Determine the [X, Y] coordinate at the center of the cell enclosing the given text.  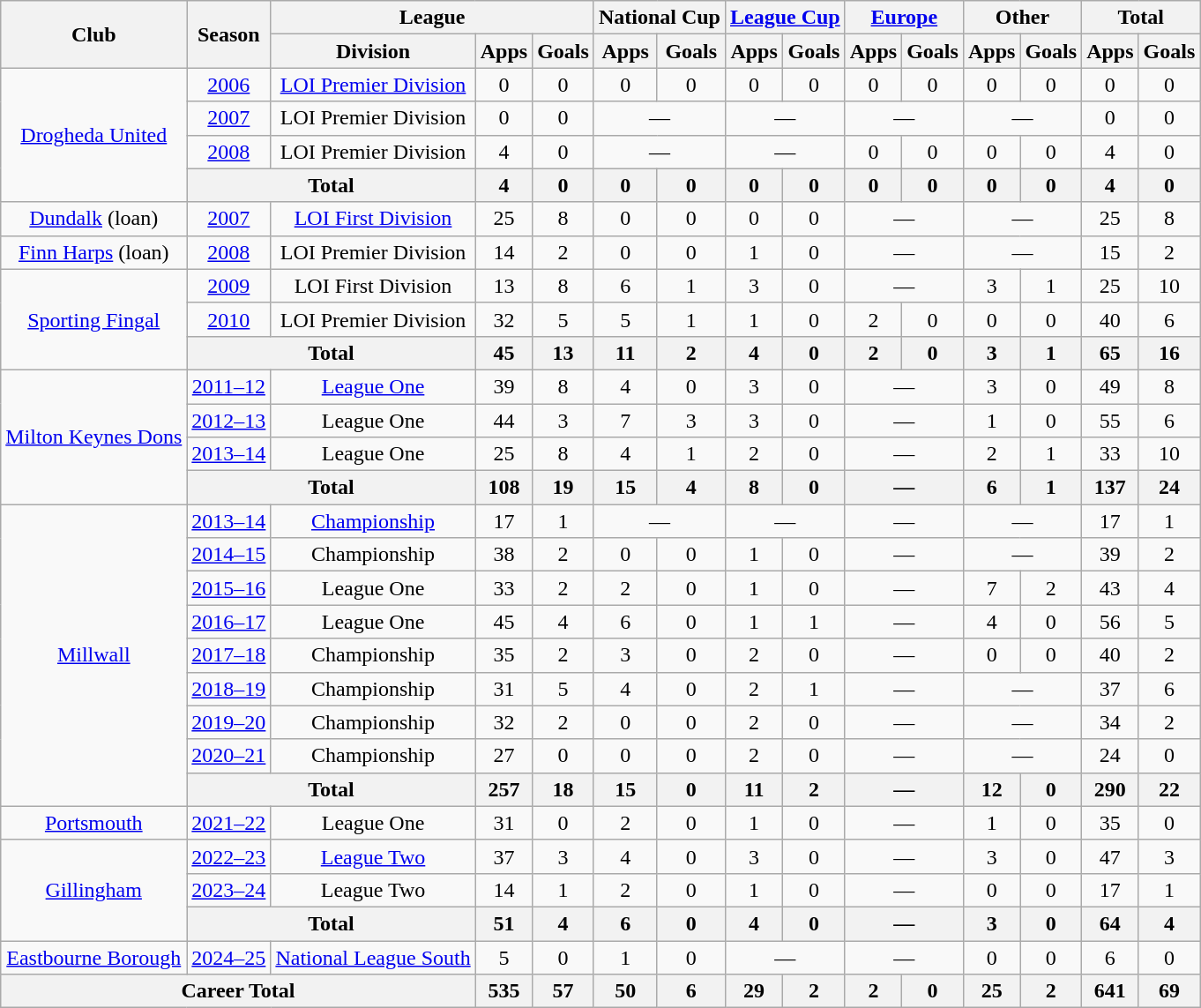
League Cup [785, 18]
2012–13 [229, 421]
Eastbourne Borough [93, 957]
290 [1110, 789]
Milton Keynes Dons [93, 437]
50 [625, 991]
44 [504, 421]
535 [504, 991]
Dundalk (loan) [93, 219]
Gillingham [93, 890]
57 [563, 991]
2021–22 [229, 823]
12 [991, 789]
137 [1110, 488]
22 [1169, 789]
64 [1110, 923]
2019–20 [229, 722]
65 [1110, 353]
Finn Harps (loan) [93, 252]
38 [504, 555]
Sporting Fingal [93, 319]
55 [1110, 421]
Millwall [93, 656]
18 [563, 789]
2009 [229, 286]
2024–25 [229, 957]
National Cup [660, 18]
2020–21 [229, 756]
Career Total [238, 991]
National League South [373, 957]
League [432, 18]
2015–16 [229, 588]
2016–17 [229, 622]
47 [1110, 856]
108 [504, 488]
49 [1110, 386]
56 [1110, 622]
2011–12 [229, 386]
51 [504, 923]
2023–24 [229, 890]
Division [373, 51]
29 [753, 991]
27 [504, 756]
2010 [229, 319]
257 [504, 789]
2014–15 [229, 555]
641 [1110, 991]
34 [1110, 722]
2017–18 [229, 655]
Other [1022, 18]
Portsmouth [93, 823]
Drogheda United [93, 135]
69 [1169, 991]
Europe [904, 18]
43 [1110, 588]
2018–19 [229, 689]
2022–23 [229, 856]
Club [93, 34]
Season [229, 34]
16 [1169, 353]
19 [563, 488]
2006 [229, 85]
